Return the (X, Y) coordinate for the center point of the cell that contains the specified text.  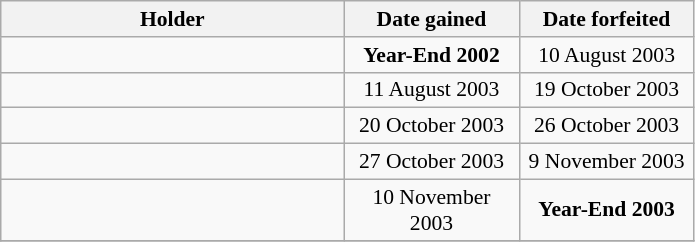
Date forfeited (606, 19)
Year-End 2003 (606, 210)
27 October 2003 (432, 162)
Holder (172, 19)
Year-End 2002 (432, 55)
10 November 2003 (432, 210)
19 October 2003 (606, 90)
10 August 2003 (606, 55)
26 October 2003 (606, 126)
Date gained (432, 19)
11 August 2003 (432, 90)
9 November 2003 (606, 162)
20 October 2003 (432, 126)
